Return [X, Y] of the center of cell containing provided text 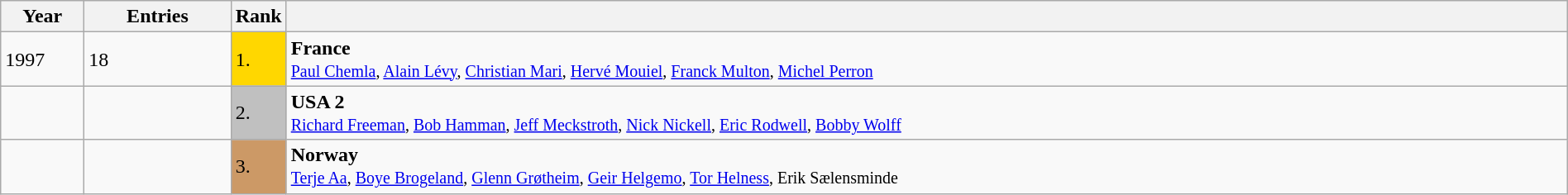
2. [258, 112]
Entries [157, 17]
Year [43, 17]
FrancePaul Chemla, Alain Lévy, Christian Mari, Hervé Mouiel, Franck Multon, Michel Perron [926, 59]
3. [258, 167]
1997 [43, 59]
Rank [258, 17]
NorwayTerje Aa, Boye Brogeland, Glenn Grøtheim, Geir Helgemo, Tor Helness, Erik Sælensminde [926, 167]
USA 2 Richard Freeman, Bob Hamman, Jeff Meckstroth, Nick Nickell, Eric Rodwell, Bobby Wolff [926, 112]
1. [258, 59]
18 [157, 59]
